Scan for the cell matching the given text and deliver its (x, y) coordinate at center. 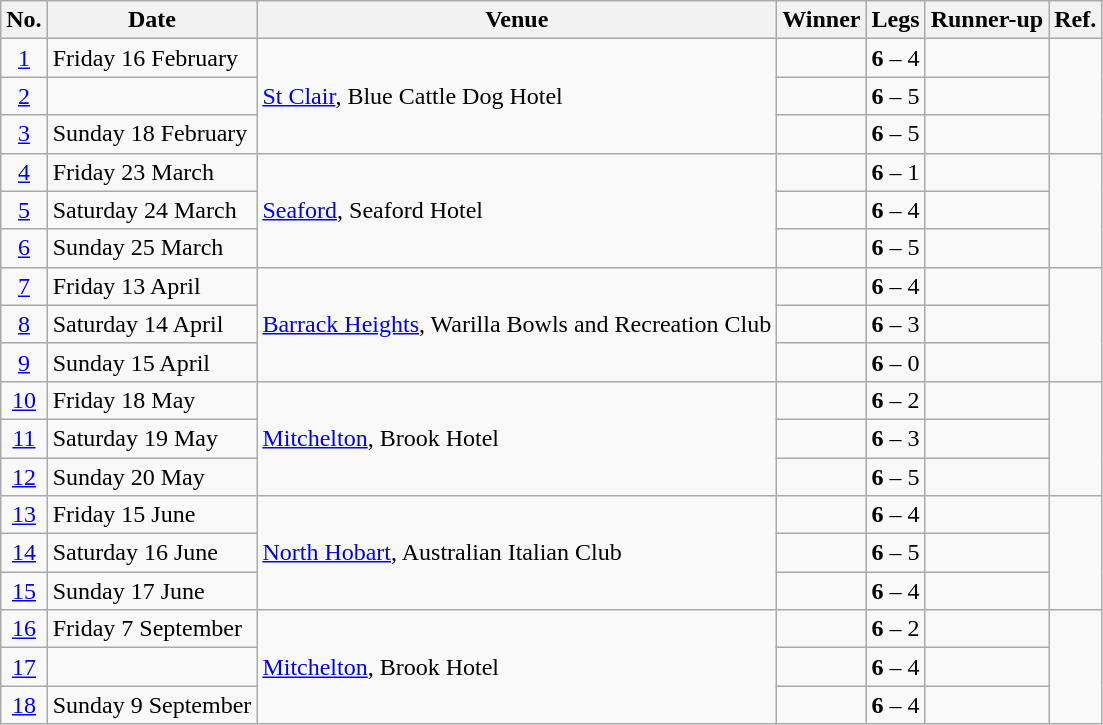
1 (24, 58)
7 (24, 286)
Sunday 20 May (152, 477)
Friday 16 February (152, 58)
Saturday 14 April (152, 324)
5 (24, 210)
17 (24, 667)
Sunday 9 September (152, 705)
6 – 1 (896, 172)
9 (24, 362)
14 (24, 553)
Saturday 19 May (152, 438)
Date (152, 20)
Seaford, Seaford Hotel (517, 210)
3 (24, 134)
Ref. (1076, 20)
6 (24, 248)
6 – 0 (896, 362)
No. (24, 20)
Saturday 24 March (152, 210)
St Clair, Blue Cattle Dog Hotel (517, 96)
Venue (517, 20)
Barrack Heights, Warilla Bowls and Recreation Club (517, 324)
2 (24, 96)
Sunday 18 February (152, 134)
13 (24, 515)
North Hobart, Australian Italian Club (517, 553)
Friday 7 September (152, 629)
Runner-up (987, 20)
11 (24, 438)
Friday 13 April (152, 286)
12 (24, 477)
16 (24, 629)
18 (24, 705)
Friday 18 May (152, 400)
Sunday 15 April (152, 362)
15 (24, 591)
8 (24, 324)
Friday 23 March (152, 172)
Winner (822, 20)
Legs (896, 20)
4 (24, 172)
Saturday 16 June (152, 553)
10 (24, 400)
Sunday 17 June (152, 591)
Friday 15 June (152, 515)
Sunday 25 March (152, 248)
